Return [x, y] of the center of cell containing provided text 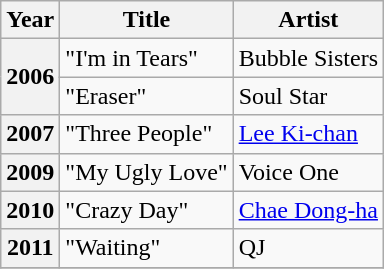
"My Ugly Love" [146, 172]
Lee Ki-chan [308, 134]
Title [146, 20]
"Waiting" [146, 248]
Soul Star [308, 96]
"Three People" [146, 134]
Artist [308, 20]
Year [30, 20]
QJ [308, 248]
Chae Dong-ha [308, 210]
"Crazy Day" [146, 210]
2007 [30, 134]
Voice One [308, 172]
2009 [30, 172]
"Eraser" [146, 96]
Bubble Sisters [308, 58]
2006 [30, 77]
"I'm in Tears" [146, 58]
2010 [30, 210]
2011 [30, 248]
